Return the [X, Y] coordinate for the center point of the cell that contains the specified text.  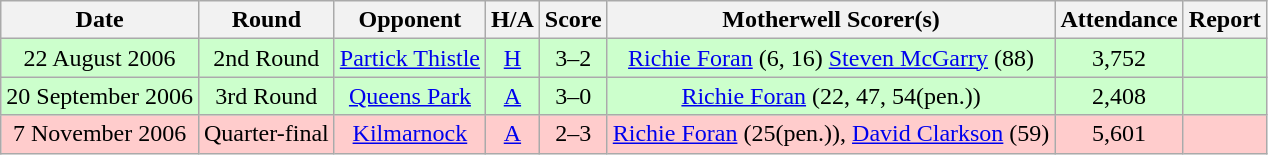
3–0 [573, 96]
Attendance [1119, 20]
H/A [513, 20]
Date [100, 20]
Quarter-final [266, 134]
Round [266, 20]
Richie Foran (6, 16) Steven McGarry (88) [831, 58]
Score [573, 20]
Motherwell Scorer(s) [831, 20]
7 November 2006 [100, 134]
Opponent [410, 20]
Report [1224, 20]
20 September 2006 [100, 96]
3rd Round [266, 96]
3,752 [1119, 58]
2nd Round [266, 58]
2,408 [1119, 96]
H [513, 58]
3–2 [573, 58]
5,601 [1119, 134]
Queens Park [410, 96]
Kilmarnock [410, 134]
Partick Thistle [410, 58]
22 August 2006 [100, 58]
Richie Foran (22, 47, 54(pen.)) [831, 96]
Richie Foran (25(pen.)), David Clarkson (59) [831, 134]
2–3 [573, 134]
